Pinpoint the cell where the given text exists, returning its [X, Y] midpoint coordinate. 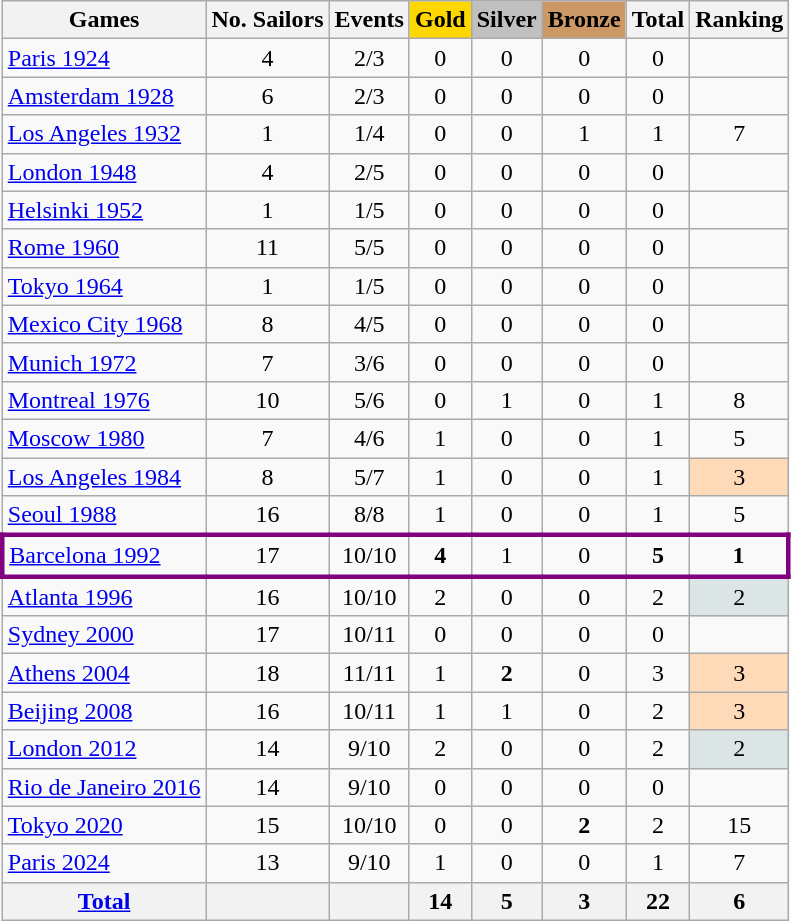
Moscow 1980 [104, 438]
Tokyo 2020 [104, 825]
Barcelona 1992 [104, 556]
Gold [440, 20]
London 1948 [104, 172]
8/8 [369, 516]
1/4 [369, 134]
22 [658, 901]
Los Angeles 1932 [104, 134]
Munich 1972 [104, 362]
2/5 [369, 172]
Rio de Janeiro 2016 [104, 787]
Rome 1960 [104, 248]
5/7 [369, 477]
Los Angeles 1984 [104, 477]
Mexico City 1968 [104, 324]
London 2012 [104, 749]
Paris 1924 [104, 58]
Games [104, 20]
Ranking [740, 20]
4/5 [369, 324]
Bronze [584, 20]
Tokyo 1964 [104, 286]
Athens 2004 [104, 673]
10 [268, 400]
Helsinki 1952 [104, 210]
13 [268, 863]
No. Sailors [268, 20]
Montreal 1976 [104, 400]
5/6 [369, 400]
Paris 2024 [104, 863]
Silver [506, 20]
Amsterdam 1928 [104, 96]
4/6 [369, 438]
Beijing 2008 [104, 711]
18 [268, 673]
11 [268, 248]
3/6 [369, 362]
Atlanta 1996 [104, 596]
Events [369, 20]
11/11 [369, 673]
Sydney 2000 [104, 635]
5/5 [369, 248]
Seoul 1988 [104, 516]
